Determine the [x, y] coordinate at the center of the cell enclosing the given text.  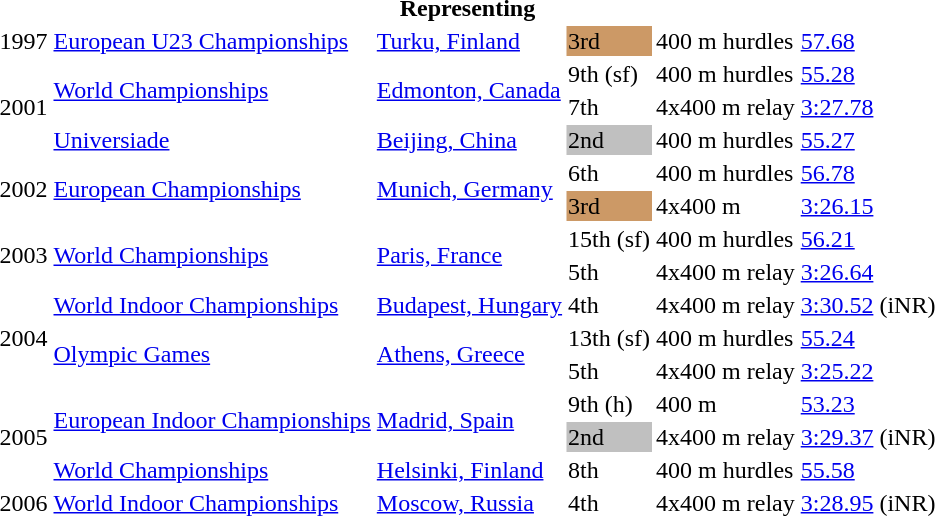
9th (h) [610, 404]
Edmonton, Canada [469, 90]
European U23 Championships [212, 41]
15th (sf) [610, 239]
European Championships [212, 190]
6th [610, 173]
7th [610, 107]
4x400 m [726, 206]
9th (sf) [610, 74]
Helsinki, Finland [469, 470]
4th [610, 305]
Beijing, China [469, 140]
Paris, France [469, 256]
13th (sf) [610, 338]
Universiade [212, 140]
Turku, Finland [469, 41]
400 m [726, 404]
Athens, Greece [469, 354]
Olympic Games [212, 354]
Munich, Germany [469, 190]
Budapest, Hungary [469, 305]
European Indoor Championships [212, 420]
Madrid, Spain [469, 420]
8th [610, 470]
World Indoor Championships [212, 305]
